Return [X, Y] of the center of cell containing provided text 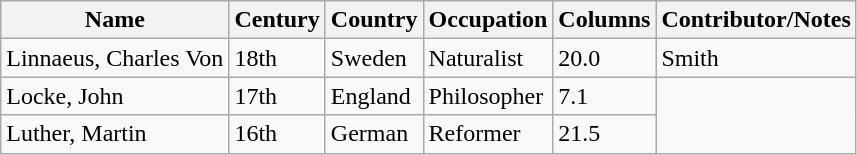
Occupation [488, 20]
Linnaeus, Charles Von [115, 58]
18th [277, 58]
Contributor/Notes [756, 20]
16th [277, 134]
German [374, 134]
Locke, John [115, 96]
Luther, Martin [115, 134]
Country [374, 20]
Smith [756, 58]
Sweden [374, 58]
7.1 [604, 96]
Naturalist [488, 58]
Philosopher [488, 96]
17th [277, 96]
Columns [604, 20]
21.5 [604, 134]
Century [277, 20]
Reformer [488, 134]
Name [115, 20]
20.0 [604, 58]
England [374, 96]
